Locate the cell with the specified text and output its [X, Y] center coordinate. 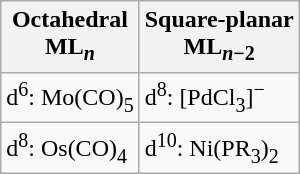
d10: Ni(PR3)2 [219, 148]
d8: Os(CO)4 [70, 148]
d8: [PdCl3]− [219, 98]
OctahedralMLn [70, 36]
Square-planarMLn−2 [219, 36]
d6: Mo(CO)5 [70, 98]
